Detect which cell encompasses the target text, then output its (X, Y) center coordinate. 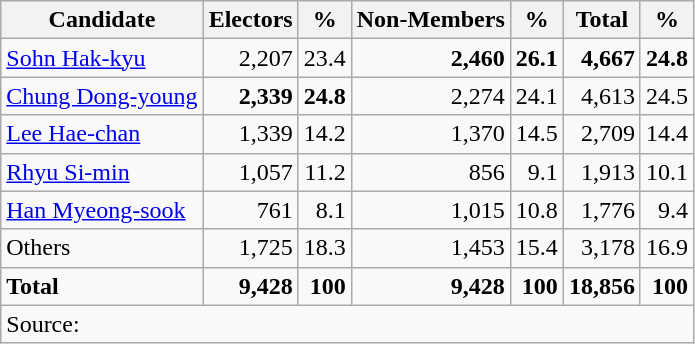
1,913 (602, 172)
1,015 (430, 210)
24.5 (666, 96)
Lee Hae-chan (102, 134)
14.4 (666, 134)
11.2 (324, 172)
9.4 (666, 210)
2,460 (430, 58)
4,667 (602, 58)
Sohn Hak-kyu (102, 58)
26.1 (536, 58)
1,453 (430, 248)
Electors (250, 20)
1,057 (250, 172)
1,725 (250, 248)
2,207 (250, 58)
14.2 (324, 134)
4,613 (602, 96)
16.9 (666, 248)
Candidate (102, 20)
15.4 (536, 248)
761 (250, 210)
9.1 (536, 172)
1,370 (430, 134)
18.3 (324, 248)
14.5 (536, 134)
3,178 (602, 248)
1,339 (250, 134)
18,856 (602, 286)
8.1 (324, 210)
Others (102, 248)
Non-Members (430, 20)
1,776 (602, 210)
856 (430, 172)
2,709 (602, 134)
24.1 (536, 96)
2,274 (430, 96)
23.4 (324, 58)
Source: (348, 324)
10.8 (536, 210)
10.1 (666, 172)
Rhyu Si-min (102, 172)
Han Myeong-sook (102, 210)
2,339 (250, 96)
Chung Dong-young (102, 96)
